Identify which cell holds the provided text, then report its (x, y) central coordinate. 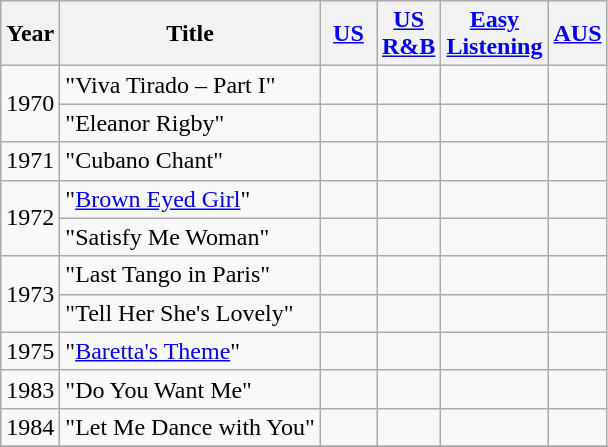
"Satisfy Me Woman" (190, 237)
"Viva Tirado – Part I" (190, 85)
"Baretta's Theme" (190, 351)
US (348, 34)
Year (30, 34)
Title (190, 34)
1970 (30, 104)
1972 (30, 218)
Easy Listening (494, 34)
1971 (30, 161)
"Last Tango in Paris" (190, 275)
AUS (578, 34)
"Tell Her She's Lovely" (190, 313)
1984 (30, 427)
1973 (30, 294)
"Eleanor Rigby" (190, 123)
"Do You Want Me" (190, 389)
"Cubano Chant" (190, 161)
"Brown Eyed Girl" (190, 199)
1983 (30, 389)
1975 (30, 351)
"Let Me Dance with You" (190, 427)
USR&B (408, 34)
